Scan for the cell matching the given text and deliver its (X, Y) coordinate at center. 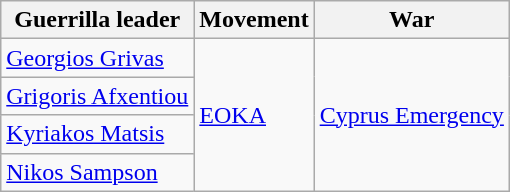
EOKA (254, 115)
Nikos Sampson (98, 172)
Georgios Grivas (98, 58)
Kyriakos Matsis (98, 134)
War (412, 20)
Cyprus Emergency (412, 115)
Movement (254, 20)
Guerrilla leader (98, 20)
Grigoris Afxentiou (98, 96)
